Find where the given text appears and provide that cell's center as [x, y] coordinate. 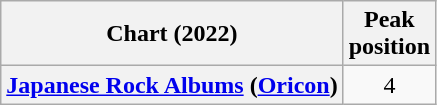
Japanese Rock Albums (Oricon) [172, 85]
Peakposition [389, 34]
4 [389, 85]
Chart (2022) [172, 34]
